Return [x, y] of the center of cell containing provided text 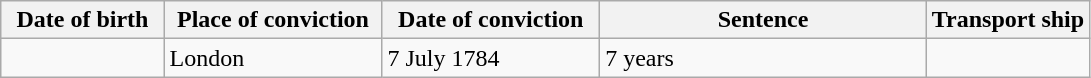
Date of conviction [491, 20]
Place of conviction [273, 20]
London [273, 58]
Sentence [764, 20]
7 July 1784 [491, 58]
7 years [764, 58]
Date of birth [82, 20]
Transport ship [1008, 20]
